Determine the (X, Y) coordinate at the center of the cell enclosing the given text.  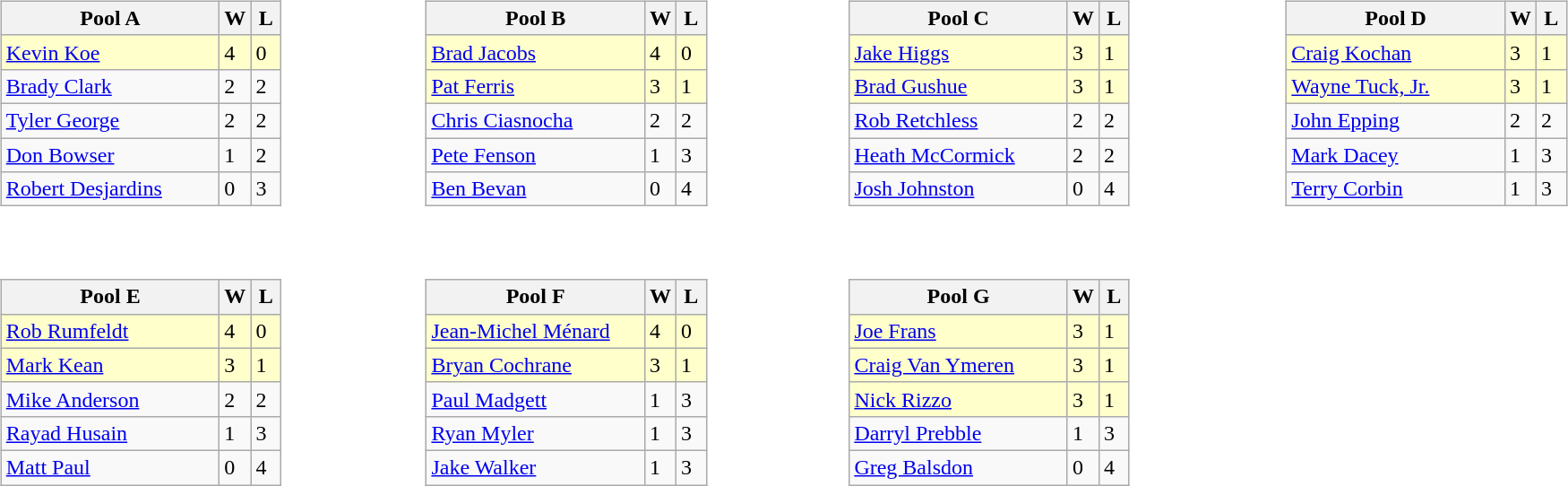
Brad Jacobs (536, 52)
Pool F (536, 297)
Joe Frans (959, 331)
Rob Rumfeldt (110, 331)
Pete Fenson (536, 155)
Mark Dacey (1396, 155)
Rayad Husain (110, 433)
Kevin Koe (110, 52)
Pool D (1396, 18)
Wayne Tuck, Jr. (1396, 86)
Nick Rizzo (959, 399)
Mike Anderson (110, 399)
Brady Clark (110, 86)
Terry Corbin (1396, 189)
Pool G (959, 297)
Greg Balsdon (959, 467)
Jean-Michel Ménard (536, 331)
Ben Bevan (536, 189)
Josh Johnston (959, 189)
Brad Gushue (959, 86)
Mark Kean (110, 365)
Pool C (959, 18)
Jake Higgs (959, 52)
Jake Walker (536, 467)
Pat Ferris (536, 86)
Craig Van Ymeren (959, 365)
Pool B (536, 18)
Paul Madgett (536, 399)
Bryan Cochrane (536, 365)
Rob Retchless (959, 120)
Tyler George (110, 120)
Craig Kochan (1396, 52)
Pool A (110, 18)
Pool E (110, 297)
Don Bowser (110, 155)
Ryan Myler (536, 433)
John Epping (1396, 120)
Chris Ciasnocha (536, 120)
Robert Desjardins (110, 189)
Matt Paul (110, 467)
Heath McCormick (959, 155)
Darryl Prebble (959, 433)
